Find where the given text appears and provide that cell's center as [x, y] coordinate. 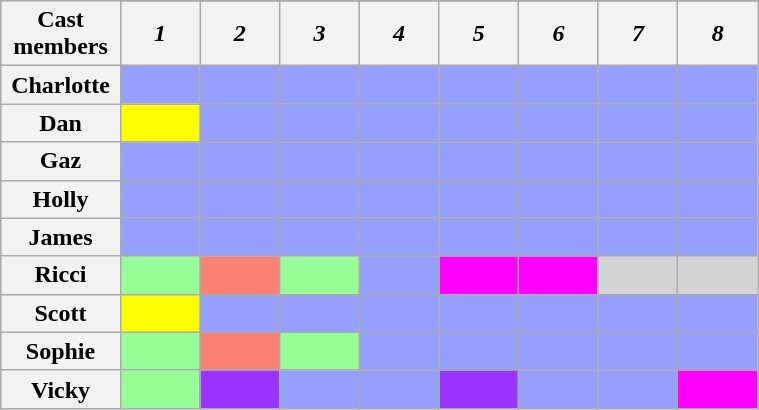
1 [160, 34]
Dan [61, 123]
Charlotte [61, 85]
Gaz [61, 161]
James [61, 237]
2 [240, 34]
Cast members [61, 34]
Sophie [61, 351]
7 [638, 34]
Holly [61, 199]
Scott [61, 313]
Vicky [61, 389]
6 [559, 34]
4 [399, 34]
3 [320, 34]
8 [718, 34]
5 [479, 34]
Ricci [61, 275]
